Pinpoint the cell where the given text exists, returning its [x, y] midpoint coordinate. 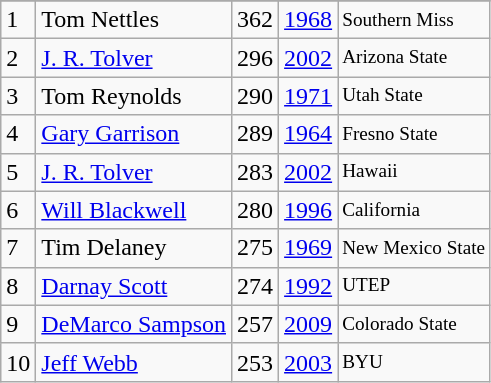
1996 [308, 210]
1 [18, 20]
2003 [308, 362]
290 [256, 96]
8 [18, 286]
1992 [308, 286]
New Mexico State [414, 248]
DeMarco Sampson [134, 324]
BYU [414, 362]
5 [18, 172]
Fresno State [414, 134]
Jeff Webb [134, 362]
296 [256, 58]
362 [256, 20]
274 [256, 286]
Hawaii [414, 172]
Utah State [414, 96]
Tom Nettles [134, 20]
7 [18, 248]
275 [256, 248]
1968 [308, 20]
1964 [308, 134]
9 [18, 324]
Southern Miss [414, 20]
253 [256, 362]
257 [256, 324]
283 [256, 172]
1969 [308, 248]
2009 [308, 324]
280 [256, 210]
4 [18, 134]
California [414, 210]
UTEP [414, 286]
6 [18, 210]
289 [256, 134]
1971 [308, 96]
Gary Garrison [134, 134]
10 [18, 362]
Darnay Scott [134, 286]
Arizona State [414, 58]
Will Blackwell [134, 210]
Tim Delaney [134, 248]
3 [18, 96]
Tom Reynolds [134, 96]
Colorado State [414, 324]
2 [18, 58]
